Search for the cell housing the specified text and yield its (X, Y) center coordinate. 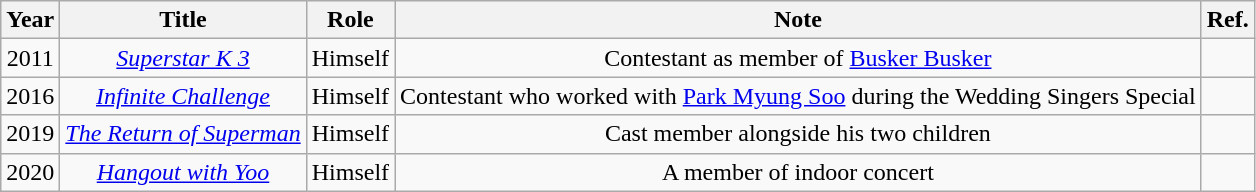
2019 (30, 134)
Ref. (1228, 20)
Contestant as member of Busker Busker (798, 58)
Contestant who worked with Park Myung Soo during the Wedding Singers Special (798, 96)
Infinite Challenge (183, 96)
Cast member alongside his two children (798, 134)
2016 (30, 96)
Year (30, 20)
Title (183, 20)
Note (798, 20)
The Return of Superman (183, 134)
Hangout with Yoo (183, 172)
2011 (30, 58)
Superstar K 3 (183, 58)
Role (350, 20)
2020 (30, 172)
A member of indoor concert (798, 172)
